Detect which cell encompasses the target text, then output its (x, y) center coordinate. 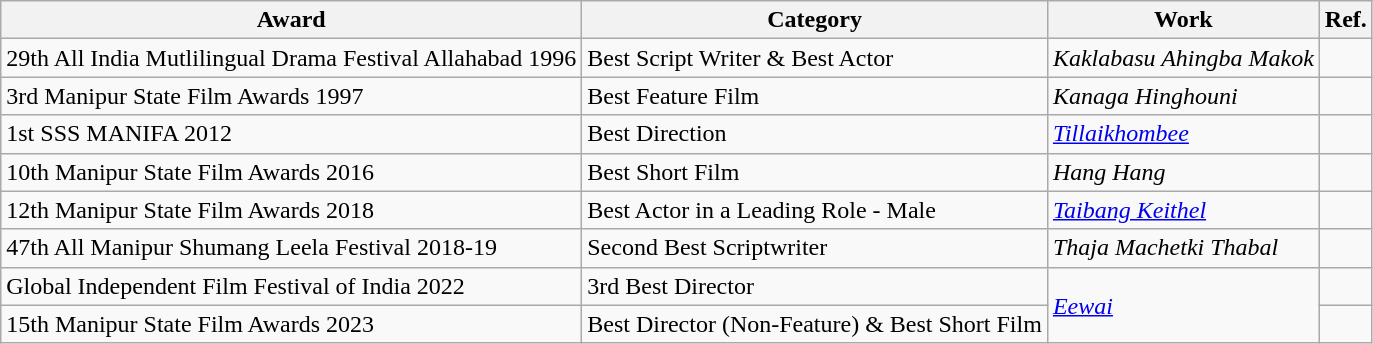
Award (292, 20)
Best Feature Film (815, 96)
29th All India Mutlilingual Drama Festival Allahabad 1996 (292, 58)
3rd Manipur State Film Awards 1997 (292, 96)
47th All Manipur Shumang Leela Festival 2018-19 (292, 248)
Kanaga Hinghouni (1183, 96)
15th Manipur State Film Awards 2023 (292, 324)
Global Independent Film Festival of India 2022 (292, 286)
Eewai (1183, 305)
Work (1183, 20)
Hang Hang (1183, 172)
Best Direction (815, 134)
Ref. (1346, 20)
1st SSS MANIFA 2012 (292, 134)
Best Actor in a Leading Role - Male (815, 210)
Taibang Keithel (1183, 210)
Tillaikhombee (1183, 134)
Best Script Writer & Best Actor (815, 58)
10th Manipur State Film Awards 2016 (292, 172)
Kaklabasu Ahingba Makok (1183, 58)
Category (815, 20)
Best Director (Non-Feature) & Best Short Film (815, 324)
3rd Best Director (815, 286)
Thaja Machetki Thabal (1183, 248)
12th Manipur State Film Awards 2018 (292, 210)
Second Best Scriptwriter (815, 248)
Best Short Film (815, 172)
